Pinpoint the cell where the given text exists, returning its [X, Y] midpoint coordinate. 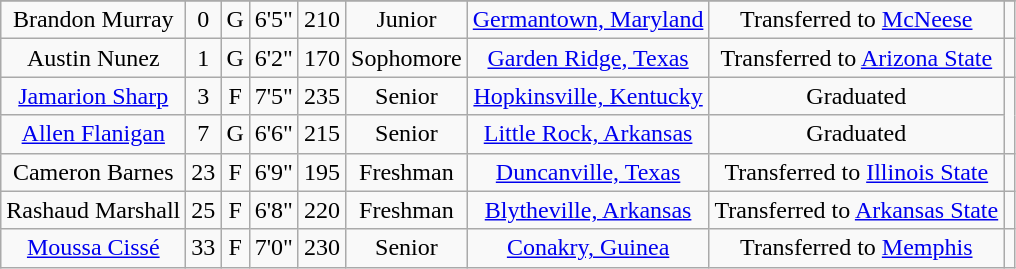
23 [204, 172]
210 [322, 20]
7 [204, 134]
195 [322, 172]
Transferred to Arkansas State [856, 210]
Sophomore [407, 58]
Transferred to Illinois State [856, 172]
0 [204, 20]
Hopkinsville, Kentucky [588, 96]
Brandon Murray [94, 20]
7'5" [274, 96]
Allen Flanigan [94, 134]
Jamarion Sharp [94, 96]
Junior [407, 20]
Moussa Cissé [94, 248]
Transferred to Arizona State [856, 58]
Duncanville, Texas [588, 172]
230 [322, 248]
33 [204, 248]
220 [322, 210]
1 [204, 58]
170 [322, 58]
Garden Ridge, Texas [588, 58]
25 [204, 210]
Little Rock, Arkansas [588, 134]
6'9" [274, 172]
3 [204, 96]
Rashaud Marshall [94, 210]
Cameron Barnes [94, 172]
Transferred to McNeese [856, 20]
6'5" [274, 20]
235 [322, 96]
215 [322, 134]
Blytheville, Arkansas [588, 210]
7'0" [274, 248]
6'2" [274, 58]
Germantown, Maryland [588, 20]
Conakry, Guinea [588, 248]
6'6" [274, 134]
6'8" [274, 210]
Austin Nunez [94, 58]
Transferred to Memphis [856, 248]
